Return (X, Y) of the center of cell containing provided text 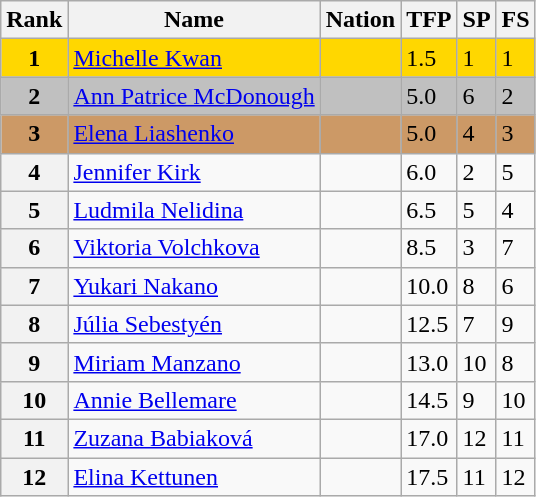
Nation (360, 20)
Ludmila Nelidina (194, 210)
1.5 (429, 58)
Jennifer Kirk (194, 172)
Ann Patrice McDonough (194, 96)
Rank (34, 20)
13.0 (429, 362)
6.0 (429, 172)
FS (516, 20)
Michelle Kwan (194, 58)
10.0 (429, 286)
Yukari Nakano (194, 286)
Miriam Manzano (194, 362)
14.5 (429, 400)
Elena Liashenko (194, 134)
6.5 (429, 210)
SP (476, 20)
Elina Kettunen (194, 477)
Viktoria Volchkova (194, 248)
17.5 (429, 477)
Annie Bellemare (194, 400)
Name (194, 20)
12.5 (429, 324)
Zuzana Babiaková (194, 438)
8.5 (429, 248)
17.0 (429, 438)
Júlia Sebestyén (194, 324)
TFP (429, 20)
